Output the (X, Y) coordinate of the center of the cell containing the given text.  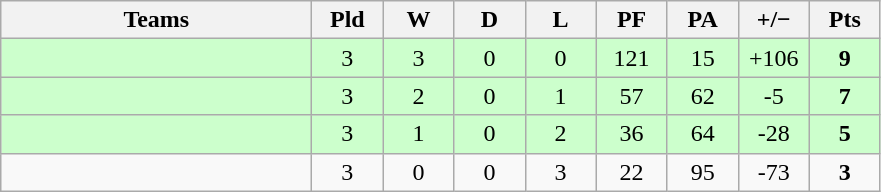
-28 (774, 134)
62 (702, 96)
-5 (774, 96)
PF (632, 20)
5 (844, 134)
57 (632, 96)
-73 (774, 172)
36 (632, 134)
22 (632, 172)
Teams (156, 20)
121 (632, 58)
95 (702, 172)
Pld (348, 20)
9 (844, 58)
64 (702, 134)
L (560, 20)
+/− (774, 20)
+106 (774, 58)
D (490, 20)
PA (702, 20)
15 (702, 58)
Pts (844, 20)
7 (844, 96)
W (418, 20)
